For the text-containing cell, return its midpoint in [x, y] coordinate format. 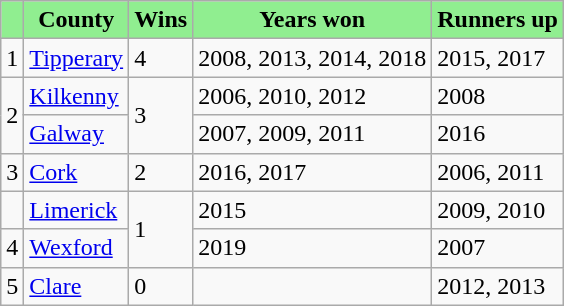
Tipperary [76, 58]
Kilkenny [76, 96]
Runners up [498, 20]
5 [12, 286]
2008, 2013, 2014, 2018 [312, 58]
2007 [498, 248]
Clare [76, 286]
2012, 2013 [498, 286]
Wins [161, 20]
2008 [498, 96]
Limerick [76, 210]
2015, 2017 [498, 58]
Galway [76, 134]
2015 [312, 210]
2019 [312, 248]
0 [161, 286]
2009, 2010 [498, 210]
2007, 2009, 2011 [312, 134]
County [76, 20]
Years won [312, 20]
Cork [76, 172]
Wexford [76, 248]
2016 [498, 134]
2006, 2011 [498, 172]
2006, 2010, 2012 [312, 96]
2016, 2017 [312, 172]
